Scan for the cell matching the given text and deliver its [x, y] coordinate at center. 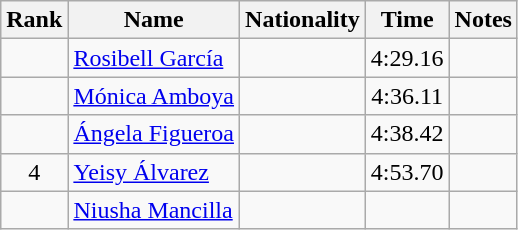
Name [154, 20]
Niusha Mancilla [154, 210]
4:38.42 [407, 134]
4:29.16 [407, 58]
Time [407, 20]
Rosibell García [154, 58]
Mónica Amboya [154, 96]
Notes [483, 20]
4:53.70 [407, 172]
4 [34, 172]
Rank [34, 20]
Ángela Figueroa [154, 134]
Nationality [303, 20]
4:36.11 [407, 96]
Yeisy Álvarez [154, 172]
